Identify which cell holds the provided text, then report its [X, Y] central coordinate. 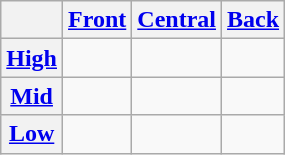
High [32, 58]
Back [254, 20]
Low [32, 134]
Front [98, 20]
Central [177, 20]
Mid [32, 96]
